Find where the given text appears and provide that cell's center as (X, Y) coordinate. 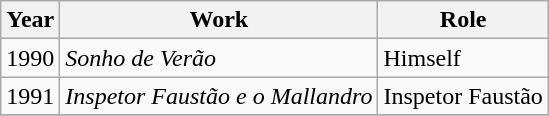
Himself (463, 58)
Year (30, 20)
Role (463, 20)
1991 (30, 96)
Inspetor Faustão e o Mallandro (219, 96)
Work (219, 20)
Inspetor Faustão (463, 96)
Sonho de Verão (219, 58)
1990 (30, 58)
